Return (x, y) of the center of cell containing provided text 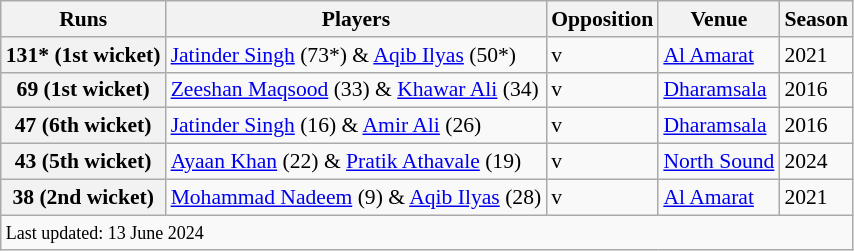
Season (816, 19)
43 (5th wicket) (84, 162)
Ayaan Khan (22) & Pratik Athavale (19) (356, 162)
Opposition (602, 19)
131* (1st wicket) (84, 55)
38 (2nd wicket) (84, 197)
Runs (84, 19)
47 (6th wicket) (84, 126)
Mohammad Nadeem (9) & Aqib Ilyas (28) (356, 197)
Jatinder Singh (16) & Amir Ali (26) (356, 126)
North Sound (718, 162)
Jatinder Singh (73*) & Aqib Ilyas (50*) (356, 55)
Players (356, 19)
69 (1st wicket) (84, 90)
2024 (816, 162)
Venue (718, 19)
Last updated: 13 June 2024 (427, 233)
Zeeshan Maqsood (33) & Khawar Ali (34) (356, 90)
